Output the (X, Y) coordinate of the center of the cell containing the given text.  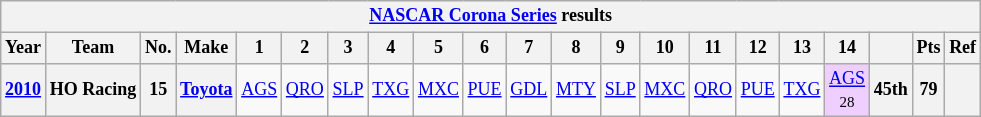
1 (260, 48)
Pts (928, 48)
Make (206, 48)
Toyota (206, 90)
11 (714, 48)
5 (439, 48)
3 (348, 48)
Team (92, 48)
2010 (24, 90)
45th (890, 90)
Ref (963, 48)
79 (928, 90)
NASCAR Corona Series results (491, 16)
AGS28 (848, 90)
6 (484, 48)
13 (802, 48)
10 (665, 48)
No. (158, 48)
14 (848, 48)
9 (620, 48)
4 (391, 48)
MTY (576, 90)
7 (529, 48)
GDL (529, 90)
12 (758, 48)
Year (24, 48)
HO Racing (92, 90)
AGS (260, 90)
2 (306, 48)
8 (576, 48)
15 (158, 90)
